Extract the (x, y) coordinate from the center of the cell holding the provided text.  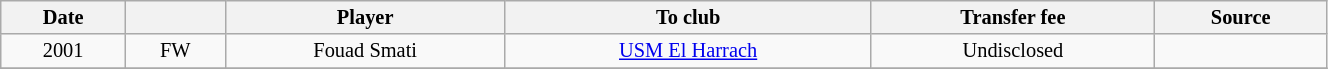
Player (365, 17)
Date (64, 17)
Undisclosed (1013, 51)
Fouad Smati (365, 51)
FW (175, 51)
Transfer fee (1013, 17)
USM El Harrach (688, 51)
2001 (64, 51)
Source (1241, 17)
To club (688, 17)
